Return (X, Y) of the center of cell containing provided text 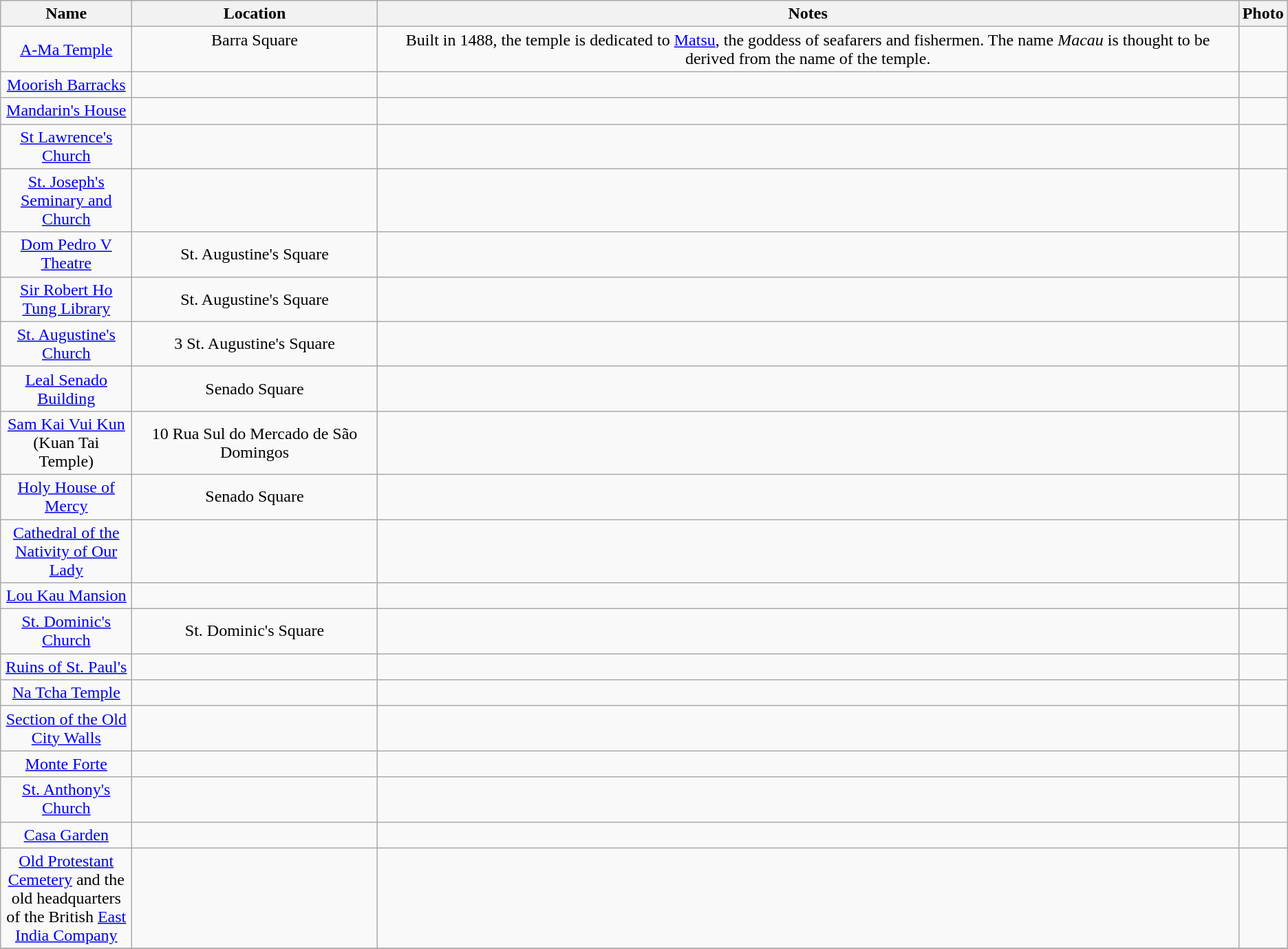
Notes (808, 14)
Photo (1263, 14)
St. Anthony's Church (66, 800)
Na Tcha Temple (66, 693)
Cathedral of the Nativity of Our Lady (66, 551)
Sam Kai Vui Kun(Kuan Tai Temple) (66, 442)
Casa Garden (66, 835)
Old Protestant Cemetery and the old headquarters of the British East India Company (66, 898)
Lou Kau Mansion (66, 596)
St. Dominic's Church (66, 632)
Moorish Barracks (66, 85)
St Lawrence's Church (66, 146)
Section of the Old City Walls (66, 728)
A-Ma Temple (66, 50)
St. Augustine's Church (66, 344)
St. Dominic's Square (255, 632)
3 St. Augustine's Square (255, 344)
Leal Senado Building (66, 388)
Holy House of Mercy (66, 497)
Location (255, 14)
Name (66, 14)
Ruins of St. Paul's (66, 667)
St. Joseph's Seminary and Church (66, 200)
Monte Forte (66, 764)
Sir Robert Ho Tung Library (66, 299)
Dom Pedro V Theatre (66, 255)
Barra Square (255, 50)
Mandarin's House (66, 111)
10 Rua Sul do Mercado de São Domingos (255, 442)
